Extract the (x, y) coordinate from the center of the cell holding the provided text.  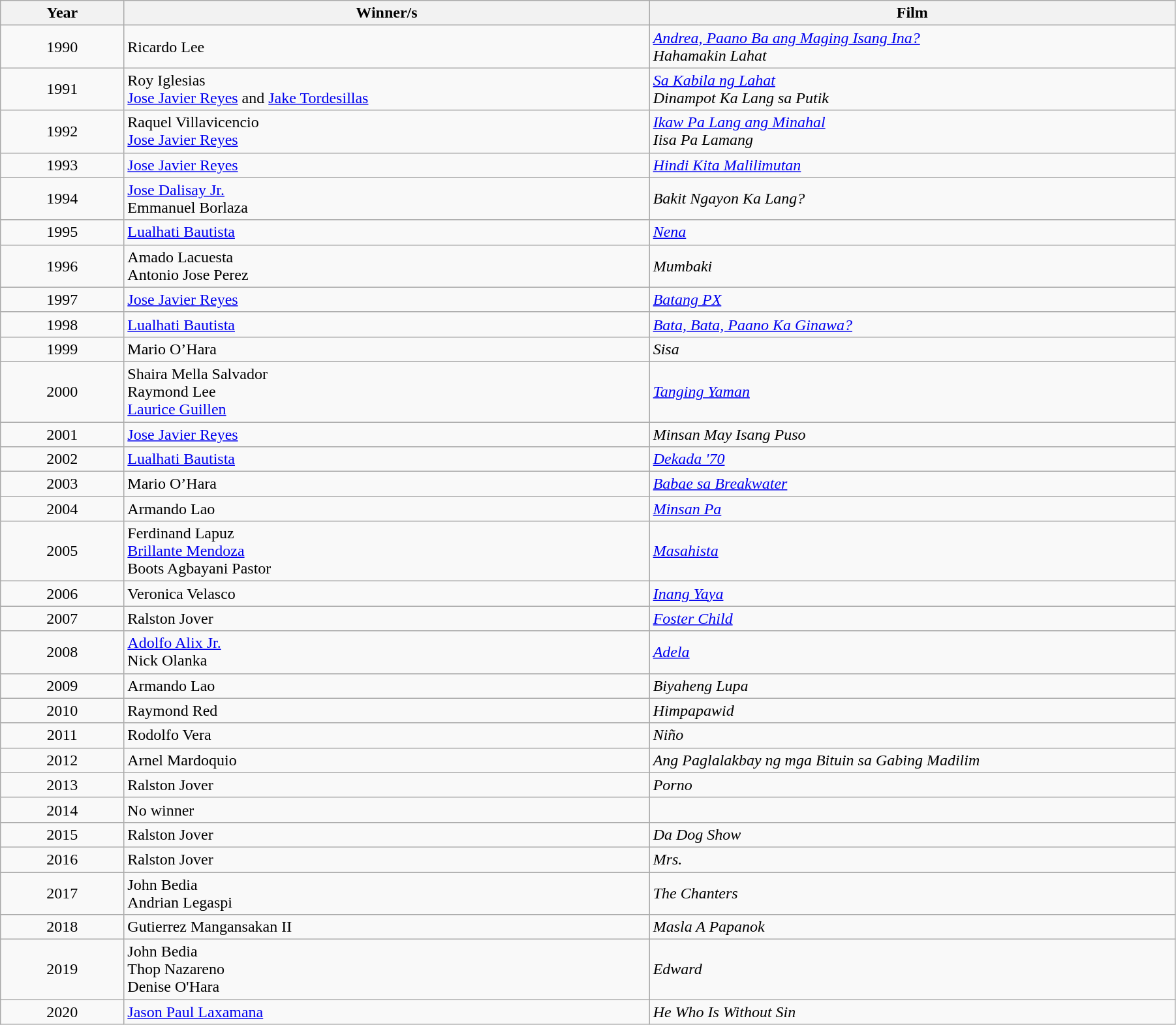
Sa Kabila ng LahatDinampot Ka Lang sa Putik (912, 89)
2005 (63, 551)
2006 (63, 594)
Ikaw Pa Lang ang MinahalIisa Pa Lamang (912, 132)
Adolfo Alix Jr.Nick Olanka (386, 652)
Ang Paglalakbay ng mga Bituin sa Gabing Madilim (912, 760)
Ricardo Lee (386, 47)
Jose Dalisay Jr.Emmanuel Borlaza (386, 198)
Adela (912, 652)
2007 (63, 619)
Foster Child (912, 619)
Year (63, 13)
Raymond Red (386, 711)
Ferdinand LapuzBrillante MendozaBoots Agbayani Pastor (386, 551)
Mrs. (912, 859)
John BediaAndrian Legaspi (386, 893)
Da Dog Show (912, 834)
Porno (912, 785)
2003 (63, 484)
1997 (63, 299)
Minsan May Isang Puso (912, 434)
Gutierrez Mangansakan II (386, 927)
2014 (63, 810)
Mumbaki (912, 266)
Tanging Yaman (912, 391)
2002 (63, 459)
2013 (63, 785)
Veronica Velasco (386, 594)
1990 (63, 47)
No winner (386, 810)
1993 (63, 165)
Hindi Kita Malilimutan (912, 165)
Edward (912, 970)
2000 (63, 391)
2020 (63, 1012)
Film (912, 13)
Biyaheng Lupa (912, 686)
Raquel VillavicencioJose Javier Reyes (386, 132)
2001 (63, 434)
Winner/s (386, 13)
1994 (63, 198)
Batang PX (912, 299)
Andrea, Paano Ba ang Maging Isang Ina?Hahamakin Lahat (912, 47)
Bakit Ngayon Ka Lang? (912, 198)
Masahista (912, 551)
John BediaThop NazarenoDenise O'Hara (386, 970)
2017 (63, 893)
2018 (63, 927)
1991 (63, 89)
Amado LacuestaAntonio Jose Perez (386, 266)
2008 (63, 652)
The Chanters (912, 893)
1992 (63, 132)
2016 (63, 859)
1999 (63, 349)
Nena (912, 232)
1995 (63, 232)
Niño (912, 735)
Jason Paul Laxamana (386, 1012)
Masla A Papanok (912, 927)
Rodolfo Vera (386, 735)
2011 (63, 735)
1998 (63, 324)
2004 (63, 509)
2010 (63, 711)
2019 (63, 970)
Inang Yaya (912, 594)
Minsan Pa (912, 509)
Shaira Mella SalvadorRaymond LeeLaurice Guillen (386, 391)
He Who Is Without Sin (912, 1012)
Dekada '70 (912, 459)
Arnel Mardoquio (386, 760)
1996 (63, 266)
Babae sa Breakwater (912, 484)
Himpapawid (912, 711)
Sisa (912, 349)
2009 (63, 686)
2015 (63, 834)
Roy IglesiasJose Javier Reyes and Jake Tordesillas (386, 89)
2012 (63, 760)
Bata, Bata, Paano Ka Ginawa? (912, 324)
